Identify which cell holds the provided text, then report its (x, y) central coordinate. 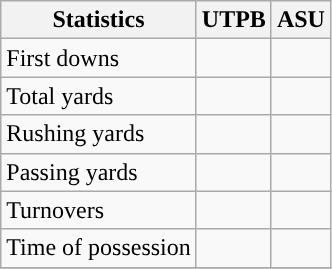
Time of possession (99, 248)
Turnovers (99, 210)
Passing yards (99, 172)
UTPB (234, 20)
Rushing yards (99, 134)
ASU (300, 20)
First downs (99, 58)
Statistics (99, 20)
Total yards (99, 96)
